Identify which cell holds the provided text, then report its (x, y) central coordinate. 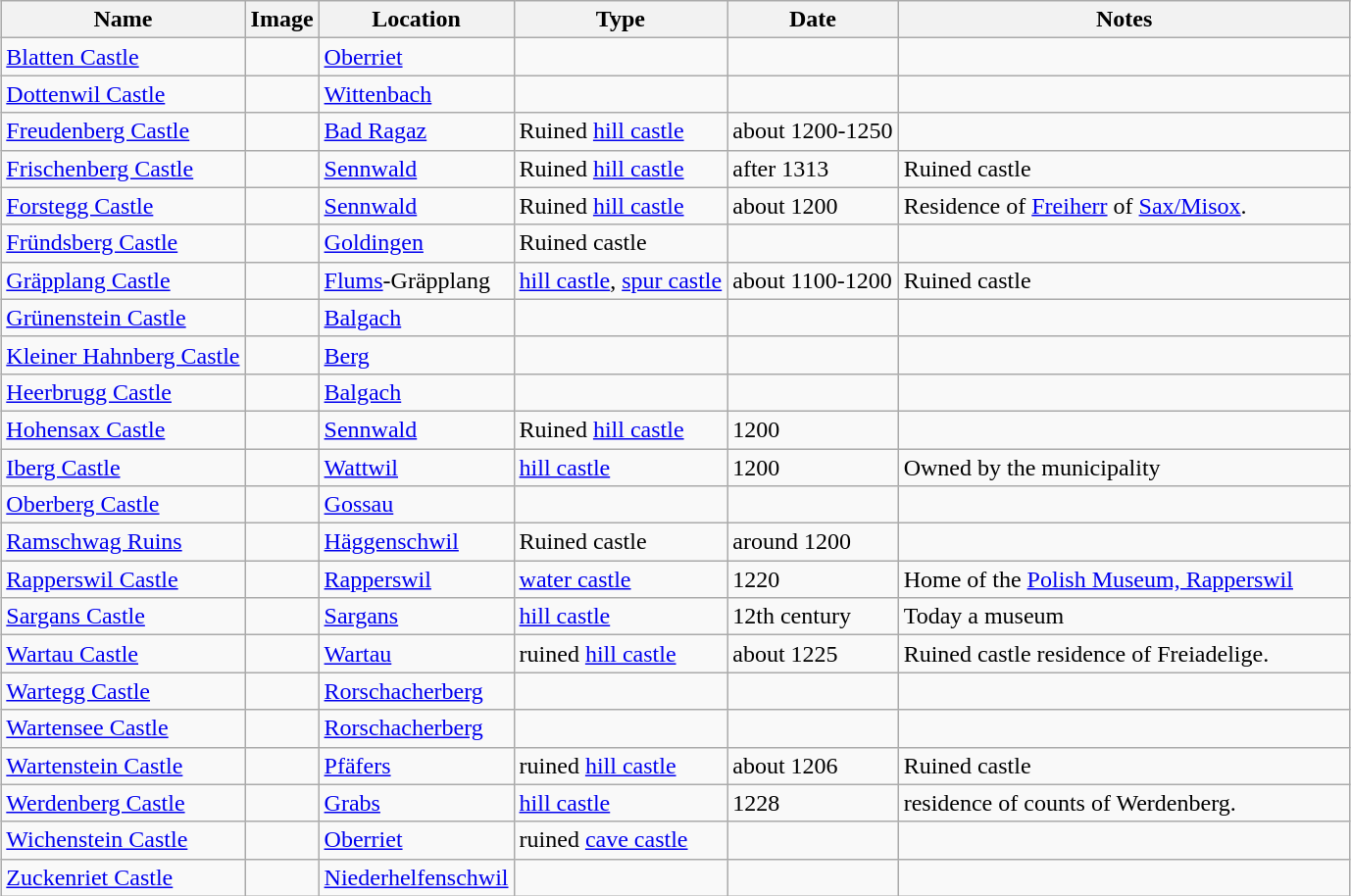
Freudenberg Castle (124, 131)
Residence of Freiherr of Sax/Misox. (1124, 206)
Wartensee Castle (124, 728)
Grünenstein Castle (124, 318)
Heerbrugg Castle (124, 392)
Kleiner Hahnberg Castle (124, 355)
Gräpplang Castle (124, 280)
Rapperswil Castle (124, 579)
ruined cave castle (621, 840)
Blatten Castle (124, 57)
about 1200 (813, 206)
Wartau Castle (124, 654)
1228 (813, 803)
Oberberg Castle (124, 505)
Today a museum (1124, 617)
Date (813, 20)
Wartenstein Castle (124, 766)
12th century (813, 617)
Flums-Gräpplang (416, 280)
Zuckenriet Castle (124, 877)
Forstegg Castle (124, 206)
Dottenwil Castle (124, 94)
Hohensax Castle (124, 429)
Image (282, 20)
Sargans Castle (124, 617)
Type (621, 20)
about 1100-1200 (813, 280)
hill castle, spur castle (621, 280)
Ruined castle residence of Freiadelige. (1124, 654)
Home of the Polish Museum, Rapperswil (1124, 579)
after 1313 (813, 169)
Wattwil (416, 468)
residence of counts of Werdenberg. (1124, 803)
Owned by the municipality (1124, 468)
Location (416, 20)
Wartegg Castle (124, 691)
Werdenberg Castle (124, 803)
Notes (1124, 20)
Pfäfers (416, 766)
about 1225 (813, 654)
Sargans (416, 617)
Berg (416, 355)
Name (124, 20)
Gossau (416, 505)
water castle (621, 579)
Grabs (416, 803)
1220 (813, 579)
Häggenschwil (416, 542)
about 1206 (813, 766)
Ramschwag Ruins (124, 542)
Wichenstein Castle (124, 840)
Wittenbach (416, 94)
around 1200 (813, 542)
Frischenberg Castle (124, 169)
Fründsberg Castle (124, 243)
Wartau (416, 654)
Goldingen (416, 243)
Bad Ragaz (416, 131)
Niederhelfenschwil (416, 877)
Rapperswil (416, 579)
about 1200-1250 (813, 131)
Iberg Castle (124, 468)
